Search for the cell housing the specified text and yield its [X, Y] center coordinate. 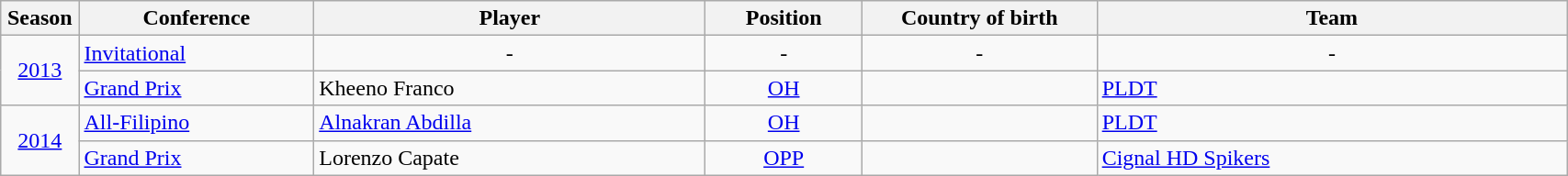
Player [510, 18]
Alnakran Abdilla [510, 123]
2014 [40, 140]
Lorenzo Capate [510, 158]
All-Filipino [197, 123]
Conference [197, 18]
OPP [784, 158]
2013 [40, 71]
Country of birth [979, 18]
Kheeno Franco [510, 88]
Position [784, 18]
Invitational [197, 53]
Team [1332, 18]
Season [40, 18]
Cignal HD Spikers [1332, 158]
